Detect which cell encompasses the target text, then output its (X, Y) center coordinate. 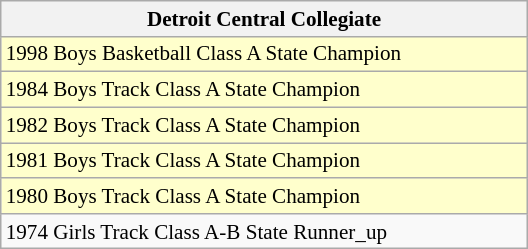
1981 Boys Track Class A State Champion (264, 160)
1974 Girls Track Class A-B State Runner_up (264, 230)
1984 Boys Track Class A State Champion (264, 90)
1998 Boys Basketball Class A State Champion (264, 54)
1982 Boys Track Class A State Champion (264, 124)
Detroit Central Collegiate (264, 18)
1980 Boys Track Class A State Champion (264, 196)
